Return [X, Y] of the center of cell containing provided text 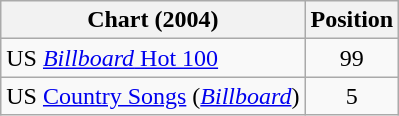
5 [352, 96]
US Billboard Hot 100 [153, 58]
US Country Songs (Billboard) [153, 96]
Position [352, 20]
99 [352, 58]
Chart (2004) [153, 20]
